Output the [X, Y] coordinate of the center of the cell containing the given text.  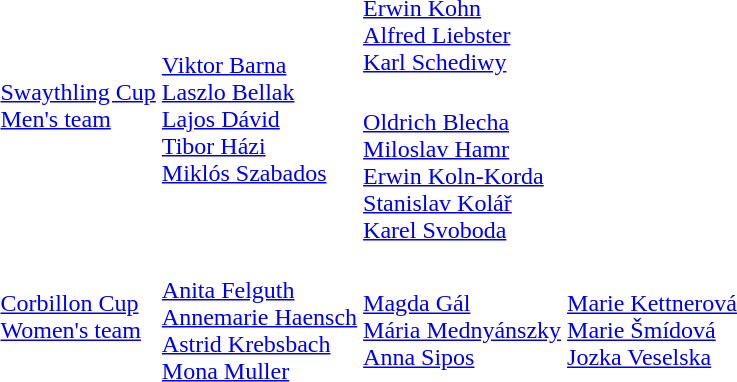
Oldrich BlechaMiloslav HamrErwin Koln-KordaStanislav KolářKarel Svoboda [462, 162]
